Detect which cell encompasses the target text, then output its (x, y) center coordinate. 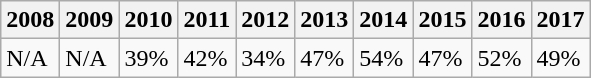
2010 (148, 20)
2011 (207, 20)
2013 (324, 20)
2016 (502, 20)
2012 (266, 20)
52% (502, 58)
54% (384, 58)
2017 (560, 20)
49% (560, 58)
2015 (442, 20)
34% (266, 58)
2014 (384, 20)
42% (207, 58)
2008 (30, 20)
39% (148, 58)
2009 (90, 20)
